Output the (x, y) coordinate of the center of the cell containing the given text.  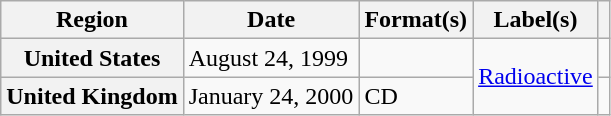
Format(s) (416, 20)
CD (416, 96)
Radioactive (536, 77)
United Kingdom (92, 96)
January 24, 2000 (271, 96)
Region (92, 20)
United States (92, 58)
Label(s) (536, 20)
Date (271, 20)
August 24, 1999 (271, 58)
